Scan for the cell matching the given text and deliver its [X, Y] coordinate at center. 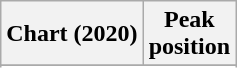
Peakposition [189, 34]
Chart (2020) [72, 34]
